Detect which cell encompasses the target text, then output its (x, y) center coordinate. 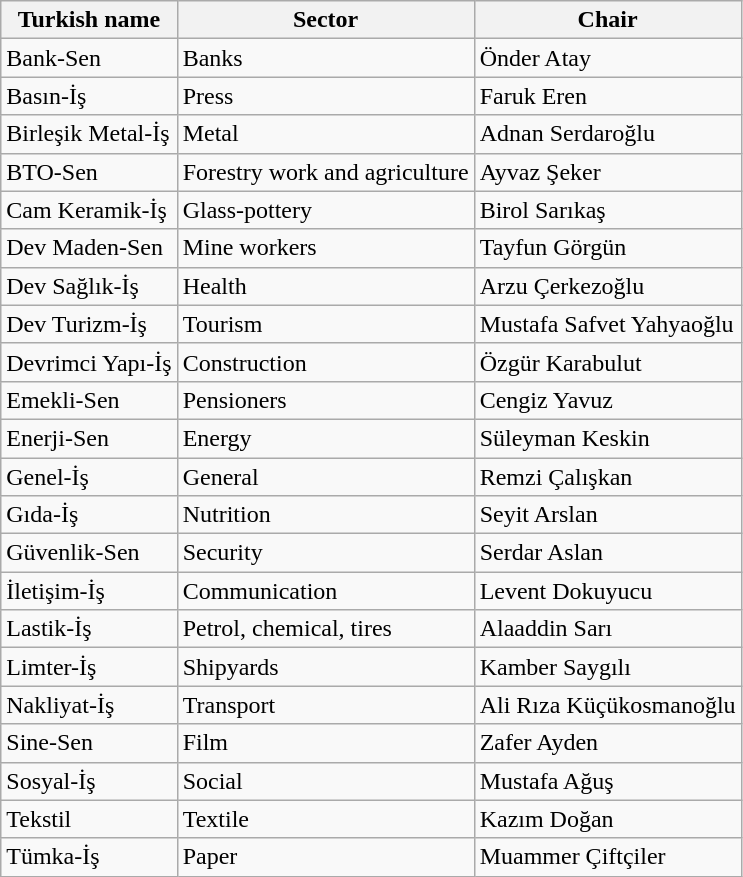
Shipyards (326, 667)
Turkish name (89, 20)
Energy (326, 438)
Mustafa Safvet Yahyaoğlu (608, 324)
Arzu Çerkezoğlu (608, 286)
Sosyal-İş (89, 781)
Forestry work and agriculture (326, 172)
Sector (326, 20)
Kazım Doğan (608, 819)
Film (326, 743)
Pensioners (326, 400)
Birol Sarıkaş (608, 210)
Önder Atay (608, 58)
Emekli-Sen (89, 400)
Dev Maden-Sen (89, 248)
Communication (326, 591)
İletişim-İş (89, 591)
Genel-İş (89, 477)
Bank-Sen (89, 58)
Banks (326, 58)
Transport (326, 705)
Ayvaz Şeker (608, 172)
Security (326, 553)
Textile (326, 819)
Construction (326, 362)
BTO-Sen (89, 172)
Tümka-İş (89, 857)
Lastik-İş (89, 629)
Petrol, chemical, tires (326, 629)
Birleşik Metal-İş (89, 134)
Basın-İş (89, 96)
Nutrition (326, 515)
Faruk Eren (608, 96)
Güvenlik-Sen (89, 553)
Gıda-İş (89, 515)
Ali Rıza Küçükosmanoğlu (608, 705)
Levent Dokuyucu (608, 591)
Metal (326, 134)
Cam Keramik-İş (89, 210)
Sine-Sen (89, 743)
Devrimci Yapı-İş (89, 362)
Nakliyat-İş (89, 705)
Zafer Ayden (608, 743)
Chair (608, 20)
Enerji-Sen (89, 438)
Mustafa Ağuş (608, 781)
Limter-İş (89, 667)
Dev Turizm-İş (89, 324)
Süleyman Keskin (608, 438)
Dev Sağlık-İş (89, 286)
Seyit Arslan (608, 515)
Health (326, 286)
Remzi Çalışkan (608, 477)
Özgür Karabulut (608, 362)
Social (326, 781)
Glass-pottery (326, 210)
Tekstil (89, 819)
Alaaddin Sarı (608, 629)
Serdar Aslan (608, 553)
Mine workers (326, 248)
Paper (326, 857)
Tourism (326, 324)
Muammer Çiftçiler (608, 857)
General (326, 477)
Tayfun Görgün (608, 248)
Cengiz Yavuz (608, 400)
Adnan Serdaroğlu (608, 134)
Press (326, 96)
Kamber Saygılı (608, 667)
